Search for the cell housing the specified text and yield its [X, Y] center coordinate. 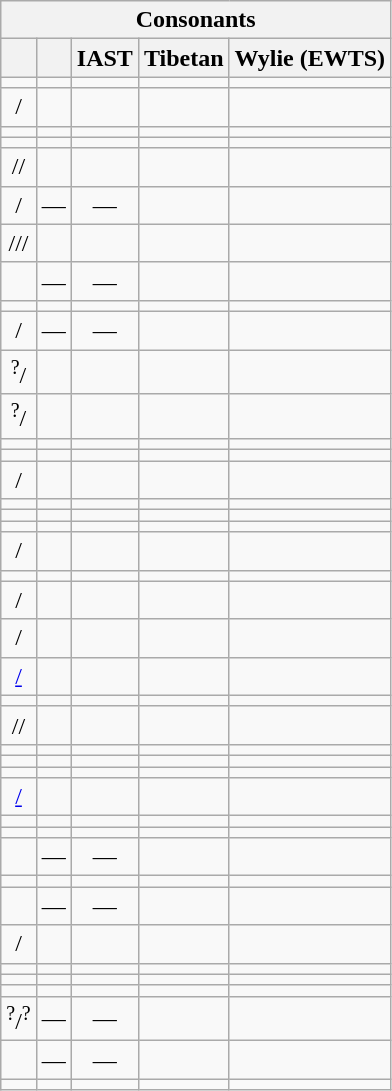
Tibetan [184, 58]
IAST [104, 58]
?/? [19, 1018]
/// [19, 243]
Consonants [196, 20]
Wylie (EWTS) [310, 58]
